For the text-containing cell, return its midpoint in [X, Y] coordinate format. 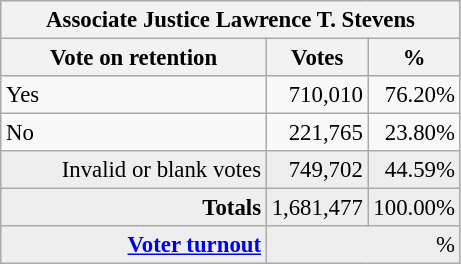
Vote on retention [134, 58]
23.80% [414, 133]
710,010 [317, 95]
44.59% [414, 170]
Associate Justice Lawrence T. Stevens [231, 20]
Totals [134, 208]
76.20% [414, 95]
100.00% [414, 208]
Votes [317, 58]
1,681,477 [317, 208]
Voter turnout [134, 245]
221,765 [317, 133]
No [134, 133]
749,702 [317, 170]
Yes [134, 95]
Invalid or blank votes [134, 170]
